Detect which cell encompasses the target text, then output its [x, y] center coordinate. 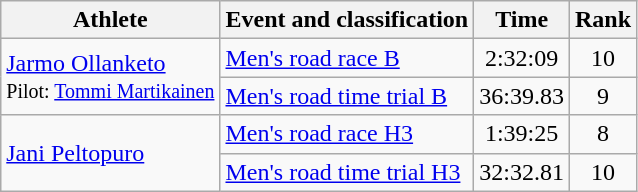
Athlete [110, 20]
9 [602, 96]
Men's road time trial H3 [347, 172]
Jani Peltopuro [110, 153]
Jarmo OllanketoPilot: Tommi Martikainen [110, 77]
Men's road race H3 [347, 134]
Time [522, 20]
Event and classification [347, 20]
Men's road race B [347, 58]
8 [602, 134]
Men's road time trial B [347, 96]
1:39:25 [522, 134]
32:32.81 [522, 172]
Rank [602, 20]
2:32:09 [522, 58]
36:39.83 [522, 96]
